Scan for the cell matching the given text and deliver its (x, y) coordinate at center. 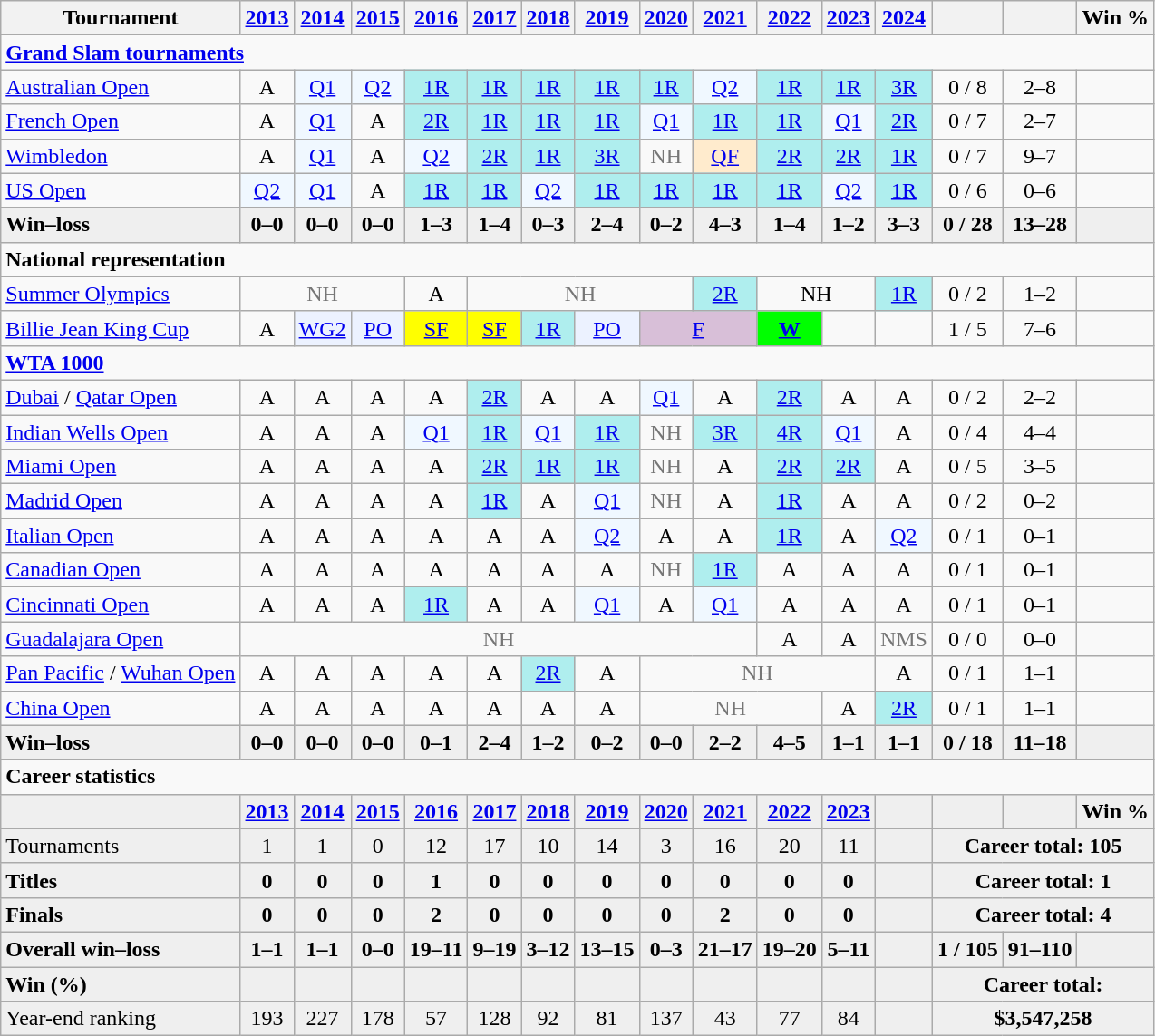
0 / 0 (967, 639)
$3,547,258 (1043, 1019)
US Open (121, 190)
WG2 (323, 328)
Career total: (1043, 983)
NMS (903, 639)
19–11 (436, 949)
W (789, 328)
4–3 (725, 225)
7–6 (1040, 328)
French Open (121, 121)
21–17 (725, 949)
19–20 (789, 949)
11 (849, 846)
Tournament (121, 18)
11–18 (1040, 742)
2024 (903, 18)
57 (436, 1019)
1 / 105 (967, 949)
5–11 (849, 949)
Pan Pacific / Wuhan Open (121, 673)
0 / 28 (967, 225)
China Open (121, 708)
13–28 (1040, 225)
0 / 8 (967, 87)
Guadalajara Open (121, 639)
0 / 4 (967, 432)
Career total: 1 (1043, 880)
16 (725, 846)
17 (495, 846)
Billie Jean King Cup (121, 328)
Win (%) (121, 983)
4–5 (789, 742)
13–15 (607, 949)
Tournaments (121, 846)
Grand Slam tournaments (577, 53)
Miami Open (121, 467)
3 (665, 846)
9–19 (495, 949)
2–7 (1040, 121)
227 (323, 1019)
Career statistics (577, 777)
0 / 6 (967, 190)
National representation (577, 259)
Overall win–loss (121, 949)
20 (789, 846)
0–6 (1040, 190)
77 (789, 1019)
Finals (121, 915)
Titles (121, 880)
Career total: 105 (1043, 846)
Career total: 4 (1043, 915)
178 (377, 1019)
Canadian Open (121, 570)
3–3 (903, 225)
81 (607, 1019)
193 (267, 1019)
Madrid Open (121, 501)
Wimbledon (121, 156)
4R (789, 432)
2–8 (1040, 87)
14 (607, 846)
92 (548, 1019)
Australian Open (121, 87)
84 (849, 1019)
WTA 1000 (577, 363)
Year-end ranking (121, 1019)
Italian Open (121, 536)
QF (725, 156)
137 (665, 1019)
Summer Olympics (121, 294)
10 (548, 846)
Indian Wells Open (121, 432)
3–5 (1040, 467)
0 / 5 (967, 467)
43 (725, 1019)
128 (495, 1019)
Cincinnati Open (121, 605)
12 (436, 846)
F (698, 328)
1 / 5 (967, 328)
4–4 (1040, 432)
91–110 (1040, 949)
0 / 18 (967, 742)
Dubai / Qatar Open (121, 397)
1–3 (436, 225)
9–7 (1040, 156)
3–12 (548, 949)
